Locate the cell with the specified text and output its (X, Y) center coordinate. 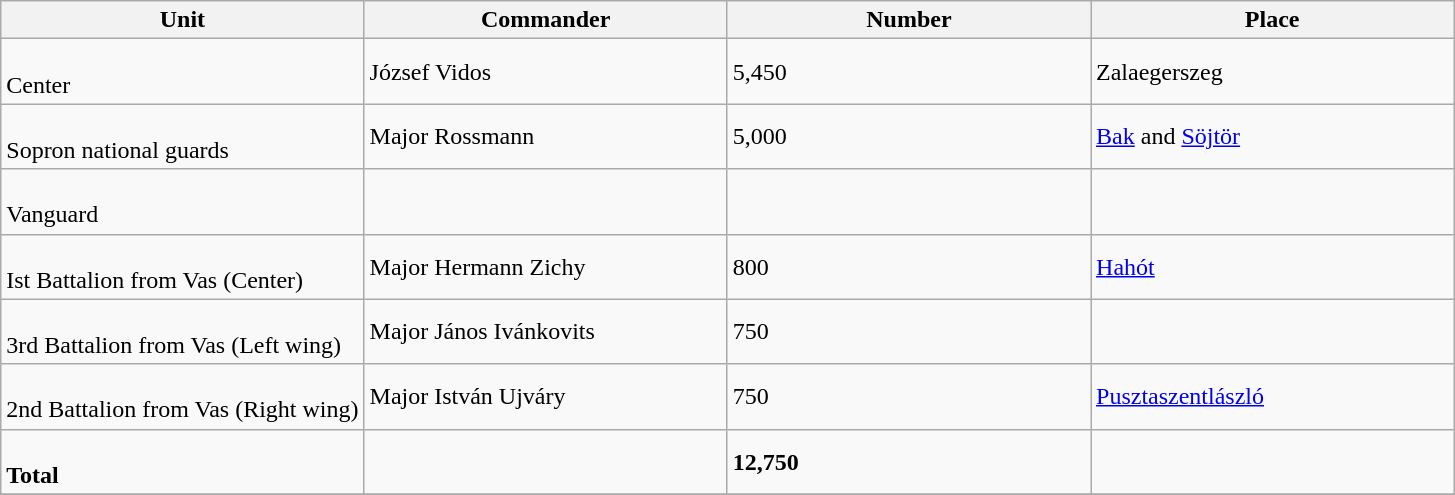
Major Rossmann (546, 136)
Total (182, 462)
5,450 (908, 72)
Major Hermann Zichy (546, 266)
Hahót (1272, 266)
Pusztaszentlászló (1272, 396)
József Vidos (546, 72)
Major János Ivánkovits (546, 332)
Major István Ujváry (546, 396)
Zalaegerszeg (1272, 72)
5,000 (908, 136)
Commander (546, 20)
Vanguard (182, 202)
Place (1272, 20)
Ist Battalion from Vas (Center) (182, 266)
Bak and Söjtör (1272, 136)
3rd Battalion from Vas (Left wing) (182, 332)
Number (908, 20)
800 (908, 266)
Center (182, 72)
Unit (182, 20)
Sopron national guards (182, 136)
12,750 (908, 462)
2nd Battalion from Vas (Right wing) (182, 396)
